From the cell containing the given text, extract its center point as [X, Y] coordinate. 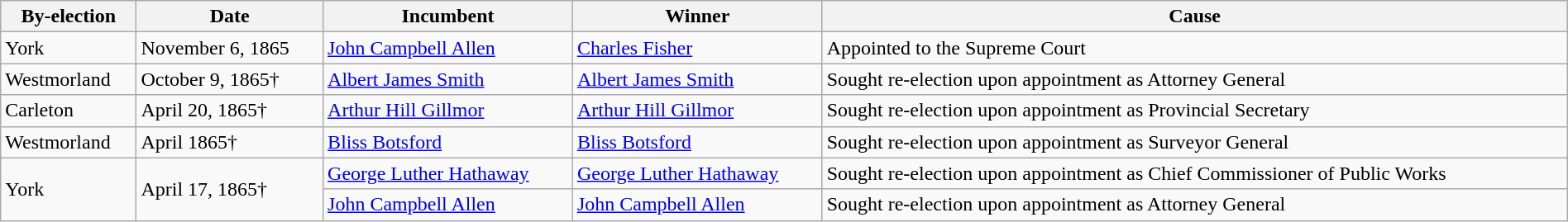
October 9, 1865† [230, 79]
Incumbent [448, 17]
April 1865† [230, 142]
By-election [69, 17]
November 6, 1865 [230, 48]
April 17, 1865† [230, 189]
Carleton [69, 111]
Charles Fisher [697, 48]
Sought re-election upon appointment as Surveyor General [1194, 142]
Winner [697, 17]
Date [230, 17]
Cause [1194, 17]
Sought re-election upon appointment as Chief Commissioner of Public Works [1194, 173]
April 20, 1865† [230, 111]
Appointed to the Supreme Court [1194, 48]
Sought re-election upon appointment as Provincial Secretary [1194, 111]
